Identify which cell holds the provided text, then report its [X, Y] central coordinate. 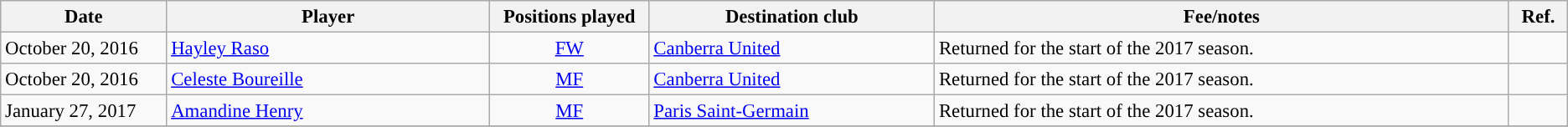
Hayley Raso [328, 48]
Positions played [570, 17]
Player [328, 17]
Amandine Henry [328, 111]
Ref. [1538, 17]
Celeste Boureille [328, 79]
January 27, 2017 [84, 111]
Destination club [792, 17]
Paris Saint-Germain [792, 111]
Fee/notes [1222, 17]
FW [570, 48]
Date [84, 17]
